Capture the cell that displays the provided text and extract its [X, Y] central coordinate. 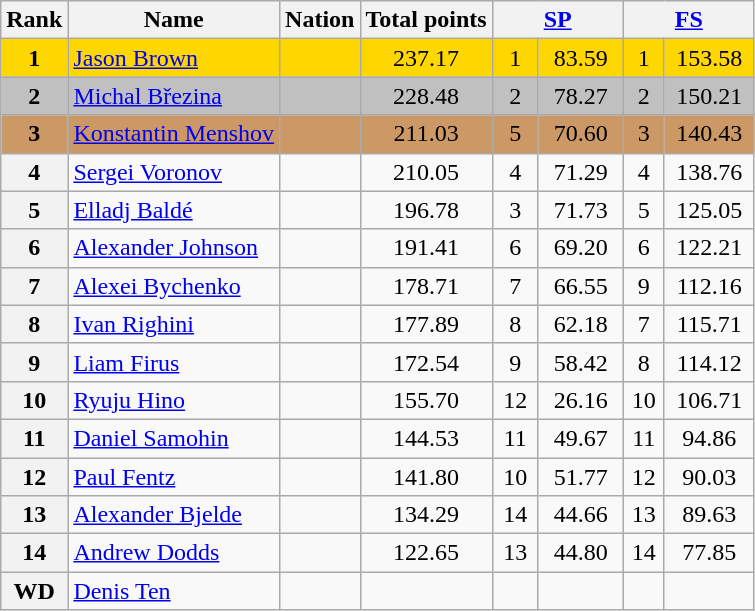
Denis Ten [174, 591]
150.21 [709, 96]
141.80 [426, 477]
178.71 [426, 286]
Daniel Samohin [174, 438]
83.59 [580, 58]
Paul Fentz [174, 477]
69.20 [580, 248]
44.66 [580, 515]
196.78 [426, 210]
77.85 [709, 553]
106.71 [709, 400]
140.43 [709, 134]
210.05 [426, 172]
155.70 [426, 400]
Name [174, 20]
Nation [320, 20]
26.16 [580, 400]
Elladj Baldé [174, 210]
Alexander Johnson [174, 248]
112.16 [709, 286]
Liam Firus [174, 362]
71.73 [580, 210]
94.86 [709, 438]
51.77 [580, 477]
71.29 [580, 172]
WD [34, 591]
Alexander Bjelde [174, 515]
78.27 [580, 96]
172.54 [426, 362]
90.03 [709, 477]
Rank [34, 20]
153.58 [709, 58]
191.41 [426, 248]
49.67 [580, 438]
Alexei Bychenko [174, 286]
44.80 [580, 553]
Ryuju Hino [174, 400]
114.12 [709, 362]
Jason Brown [174, 58]
138.76 [709, 172]
58.42 [580, 362]
Total points [426, 20]
134.29 [426, 515]
211.03 [426, 134]
89.63 [709, 515]
177.89 [426, 324]
70.60 [580, 134]
Ivan Righini [174, 324]
228.48 [426, 96]
122.21 [709, 248]
FS [688, 20]
Andrew Dodds [174, 553]
Sergei Voronov [174, 172]
Michal Březina [174, 96]
SP [558, 20]
62.18 [580, 324]
115.71 [709, 324]
237.17 [426, 58]
144.53 [426, 438]
125.05 [709, 210]
122.65 [426, 553]
Konstantin Menshov [174, 134]
66.55 [580, 286]
